Provide the [x, y] coordinate of the cell's center where the given text is located.  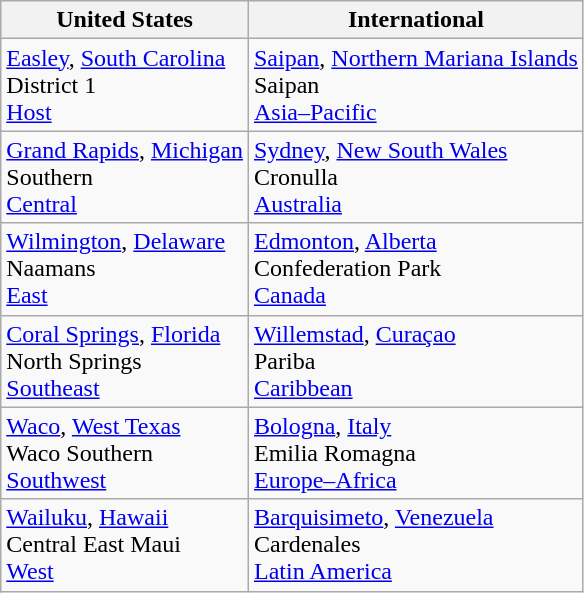
Coral Springs, FloridaNorth SpringsSoutheast [125, 361]
Sydney, New South Wales Cronulla Australia [416, 177]
Easley, South CarolinaDistrict 1Host [125, 85]
Bologna, Italy Emilia Romagna Europe–Africa [416, 453]
Wilmington, Delaware Naamans East [125, 269]
Waco, West TexasWaco SouthernSouthwest [125, 453]
Saipan, Northern Mariana Islands SaipanAsia–Pacific [416, 85]
United States [125, 20]
Barquisimeto, Venezuela Cardenales Latin America [416, 545]
Wailuku, HawaiiCentral East MauiWest [125, 545]
Willemstad, CuraçaoParibaCaribbean [416, 361]
International [416, 20]
Grand Rapids, MichiganSouthernCentral [125, 177]
Edmonton, Alberta Confederation Park Canada [416, 269]
